Find where the given text appears and provide that cell's center as [X, Y] coordinate. 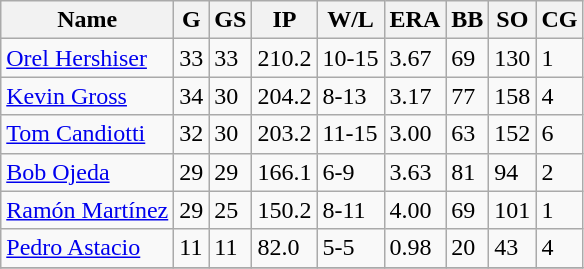
210.2 [284, 58]
3.67 [415, 58]
6 [560, 134]
11-15 [350, 134]
8-11 [350, 210]
BB [468, 20]
150.2 [284, 210]
3.63 [415, 172]
2 [560, 172]
10-15 [350, 58]
3.17 [415, 96]
5-5 [350, 248]
Name [88, 20]
34 [192, 96]
43 [512, 248]
0.98 [415, 248]
6-9 [350, 172]
ERA [415, 20]
Bob Ojeda [88, 172]
203.2 [284, 134]
Orel Hershiser [88, 58]
63 [468, 134]
81 [468, 172]
G [192, 20]
20 [468, 248]
SO [512, 20]
158 [512, 96]
GS [230, 20]
32 [192, 134]
IP [284, 20]
166.1 [284, 172]
W/L [350, 20]
Tom Candiotti [88, 134]
Kevin Gross [88, 96]
8-13 [350, 96]
77 [468, 96]
101 [512, 210]
3.00 [415, 134]
25 [230, 210]
204.2 [284, 96]
4.00 [415, 210]
Ramón Martínez [88, 210]
130 [512, 58]
Pedro Astacio [88, 248]
152 [512, 134]
CG [560, 20]
94 [512, 172]
82.0 [284, 248]
